From the cell containing the given text, extract its center point as [x, y] coordinate. 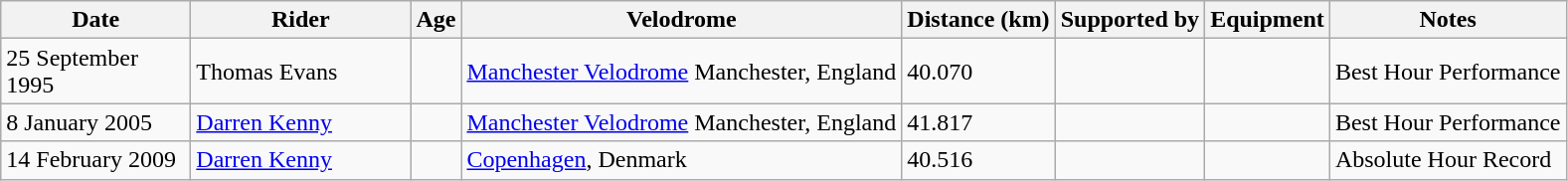
Equipment [1268, 20]
41.817 [978, 122]
40.070 [978, 72]
Date [95, 20]
Absolute Hour Record [1448, 160]
Copenhagen, Denmark [682, 160]
Rider [300, 20]
25 September 1995 [95, 72]
8 January 2005 [95, 122]
Thomas Evans [300, 72]
Velodrome [682, 20]
14 February 2009 [95, 160]
40.516 [978, 160]
Supported by [1130, 20]
Distance (km) [978, 20]
Age [436, 20]
Notes [1448, 20]
